Output the [x, y] coordinate of the center of the cell containing the given text.  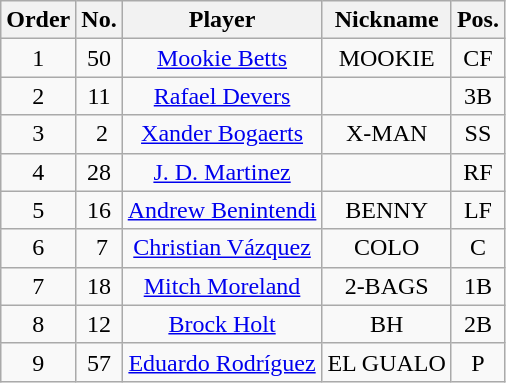
X-MAN [386, 134]
57 [99, 362]
28 [99, 172]
P [478, 362]
3 [38, 134]
3B [478, 96]
BENNY [386, 210]
J. D. Martinez [222, 172]
18 [99, 286]
BH [386, 324]
No. [99, 20]
6 [38, 248]
Pos. [478, 20]
Brock Holt [222, 324]
8 [38, 324]
2B [478, 324]
9 [38, 362]
2-BAGS [386, 286]
Rafael Devers [222, 96]
RF [478, 172]
Eduardo Rodríguez [222, 362]
LF [478, 210]
Andrew Benintendi [222, 210]
50 [99, 58]
C [478, 248]
Mitch Moreland [222, 286]
Nickname [386, 20]
Mookie Betts [222, 58]
1B [478, 286]
CF [478, 58]
1 [38, 58]
11 [99, 96]
4 [38, 172]
Christian Vázquez [222, 248]
16 [99, 210]
12 [99, 324]
Order [38, 20]
Player [222, 20]
COLO [386, 248]
SS [478, 134]
EL GUALO [386, 362]
MOOKIE [386, 58]
5 [38, 210]
Xander Bogaerts [222, 134]
